Detect which cell encompasses the target text, then output its (x, y) center coordinate. 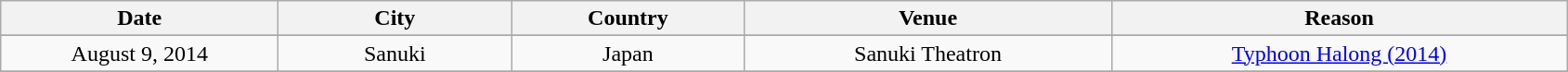
Date (139, 18)
Venue (928, 18)
Sanuki Theatron (928, 54)
Country (628, 18)
City (395, 18)
Japan (628, 54)
Typhoon Halong (2014) (1339, 54)
Reason (1339, 18)
August 9, 2014 (139, 54)
Sanuki (395, 54)
